Extract the (x, y) coordinate from the center of the cell holding the provided text.  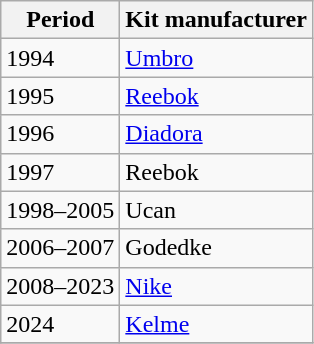
Diadora (216, 134)
Nike (216, 286)
1995 (60, 96)
2006–2007 (60, 248)
Kit manufacturer (216, 20)
2024 (60, 324)
1997 (60, 172)
1994 (60, 58)
Umbro (216, 58)
1998–2005 (60, 210)
Ucan (216, 210)
2008–2023 (60, 286)
Period (60, 20)
1996 (60, 134)
Godedke (216, 248)
Kelme (216, 324)
